For the text-containing cell, return its midpoint in [X, Y] coordinate format. 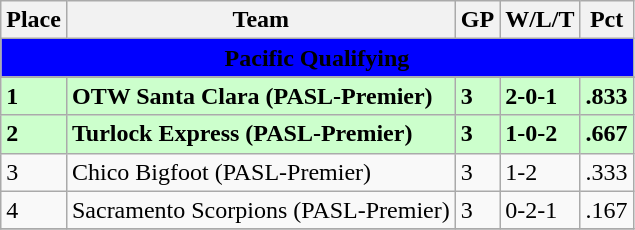
1-0-2 [540, 134]
Pct [606, 20]
Pacific Qualifying [317, 58]
1-2 [540, 172]
GP [477, 20]
4 [34, 210]
.333 [606, 172]
1 [34, 96]
OTW Santa Clara (PASL-Premier) [260, 96]
.833 [606, 96]
W/L/T [540, 20]
Turlock Express (PASL-Premier) [260, 134]
Sacramento Scorpions (PASL-Premier) [260, 210]
Place [34, 20]
.167 [606, 210]
Chico Bigfoot (PASL-Premier) [260, 172]
Team [260, 20]
0-2-1 [540, 210]
2-0-1 [540, 96]
2 [34, 134]
.667 [606, 134]
